Detect which cell encompasses the target text, then output its [x, y] center coordinate. 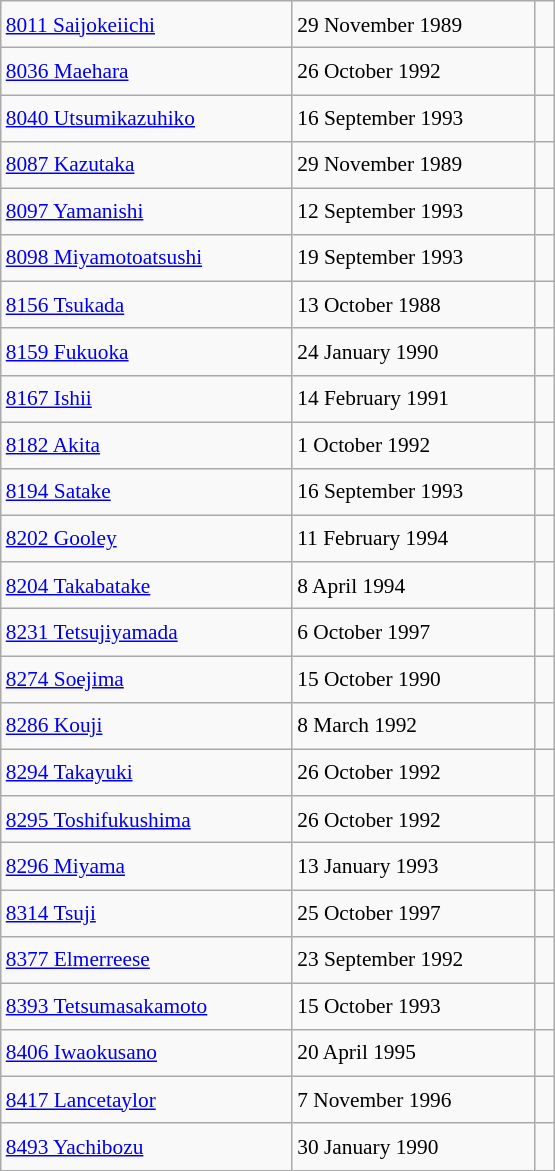
13 January 1993 [414, 866]
8159 Fukuoka [146, 352]
8194 Satake [146, 492]
8156 Tsukada [146, 306]
8 March 1992 [414, 726]
13 October 1988 [414, 306]
8295 Toshifukushima [146, 820]
14 February 1991 [414, 398]
8167 Ishii [146, 398]
15 October 1990 [414, 680]
8011 Saijokeiichi [146, 24]
8296 Miyama [146, 866]
25 October 1997 [414, 914]
8294 Takayuki [146, 772]
8098 Miyamotoatsushi [146, 258]
11 February 1994 [414, 538]
8377 Elmerreese [146, 960]
30 January 1990 [414, 1146]
8286 Kouji [146, 726]
8393 Tetsumasakamoto [146, 1006]
6 October 1997 [414, 632]
24 January 1990 [414, 352]
23 September 1992 [414, 960]
19 September 1993 [414, 258]
8087 Kazutaka [146, 164]
12 September 1993 [414, 212]
8202 Gooley [146, 538]
8417 Lancetaylor [146, 1100]
8204 Takabatake [146, 586]
8231 Tetsujiyamada [146, 632]
8 April 1994 [414, 586]
8036 Maehara [146, 72]
1 October 1992 [414, 446]
8182 Akita [146, 446]
15 October 1993 [414, 1006]
8406 Iwaokusano [146, 1054]
8314 Tsuji [146, 914]
8274 Soejima [146, 680]
20 April 1995 [414, 1054]
8040 Utsumikazuhiko [146, 118]
7 November 1996 [414, 1100]
8493 Yachibozu [146, 1146]
8097 Yamanishi [146, 212]
